Detect which cell encompasses the target text, then output its (x, y) center coordinate. 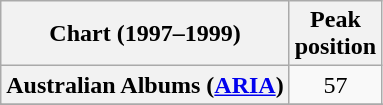
Australian Albums (ARIA) (145, 85)
57 (335, 85)
Chart (1997–1999) (145, 34)
Peakposition (335, 34)
